Detect which cell encompasses the target text, then output its [X, Y] center coordinate. 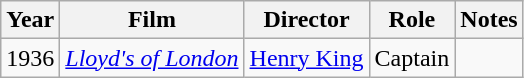
Henry King [306, 58]
Film [152, 20]
Role [412, 20]
Lloyd's of London [152, 58]
1936 [30, 58]
Year [30, 20]
Captain [412, 58]
Director [306, 20]
Notes [489, 20]
